From the cell containing the given text, extract its center point as [x, y] coordinate. 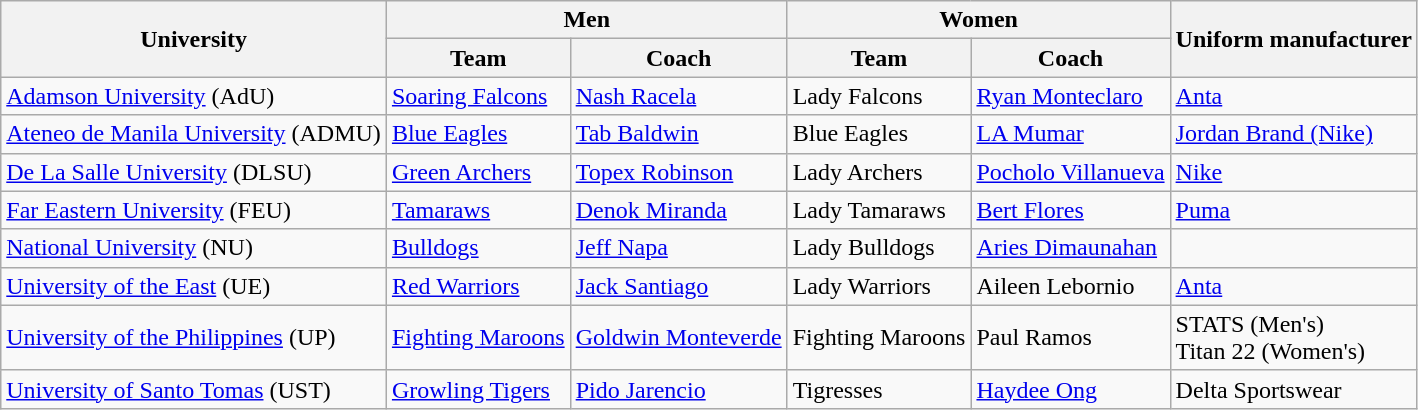
Nike [1294, 172]
Lady Bulldogs [879, 248]
Puma [1294, 210]
Growling Tigers [478, 389]
Goldwin Monteverde [678, 338]
Jordan Brand (Nike) [1294, 134]
Bert Flores [1070, 210]
Jack Santiago [678, 286]
University of the Philippines (UP) [194, 338]
Lady Tamaraws [879, 210]
Far Eastern University (FEU) [194, 210]
Ateneo de Manila University (ADMU) [194, 134]
Adamson University (AdU) [194, 96]
Soaring Falcons [478, 96]
Ryan Monteclaro [1070, 96]
Tigresses [879, 389]
Haydee Ong [1070, 389]
Pido Jarencio [678, 389]
Uniform manufacturer [1294, 39]
STATS (Men's)Titan 22 (Women's) [1294, 338]
Aileen Lebornio [1070, 286]
Paul Ramos [1070, 338]
Women [978, 20]
Denok Miranda [678, 210]
Aries Dimaunahan [1070, 248]
Tamaraws [478, 210]
LA Mumar [1070, 134]
Green Archers [478, 172]
Bulldogs [478, 248]
University [194, 39]
Lady Warriors [879, 286]
Delta Sportswear [1294, 389]
Jeff Napa [678, 248]
Red Warriors [478, 286]
Lady Archers [879, 172]
Topex Robinson [678, 172]
Men [586, 20]
University of Santo Tomas (UST) [194, 389]
De La Salle University (DLSU) [194, 172]
National University (NU) [194, 248]
Tab Baldwin [678, 134]
Lady Falcons [879, 96]
Nash Racela [678, 96]
University of the East (UE) [194, 286]
Pocholo Villanueva [1070, 172]
